Locate the cell with the specified text and output its [x, y] center coordinate. 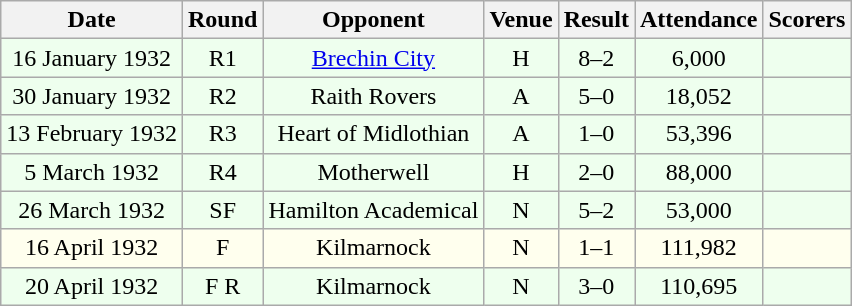
Hamilton Academical [374, 210]
8–2 [596, 58]
20 April 1932 [92, 286]
R3 [222, 134]
16 January 1932 [92, 58]
5–0 [596, 96]
16 April 1932 [92, 248]
R4 [222, 172]
111,982 [698, 248]
Result [596, 20]
R2 [222, 96]
18,052 [698, 96]
Attendance [698, 20]
1–0 [596, 134]
F R [222, 286]
Date [92, 20]
30 January 1932 [92, 96]
53,000 [698, 210]
6,000 [698, 58]
13 February 1932 [92, 134]
Round [222, 20]
110,695 [698, 286]
Heart of Midlothian [374, 134]
SF [222, 210]
1–1 [596, 248]
F [222, 248]
R1 [222, 58]
Motherwell [374, 172]
Venue [521, 20]
3–0 [596, 286]
Brechin City [374, 58]
26 March 1932 [92, 210]
88,000 [698, 172]
Raith Rovers [374, 96]
2–0 [596, 172]
5–2 [596, 210]
Scorers [807, 20]
53,396 [698, 134]
Opponent [374, 20]
5 March 1932 [92, 172]
